Search for the cell housing the specified text and yield its (X, Y) center coordinate. 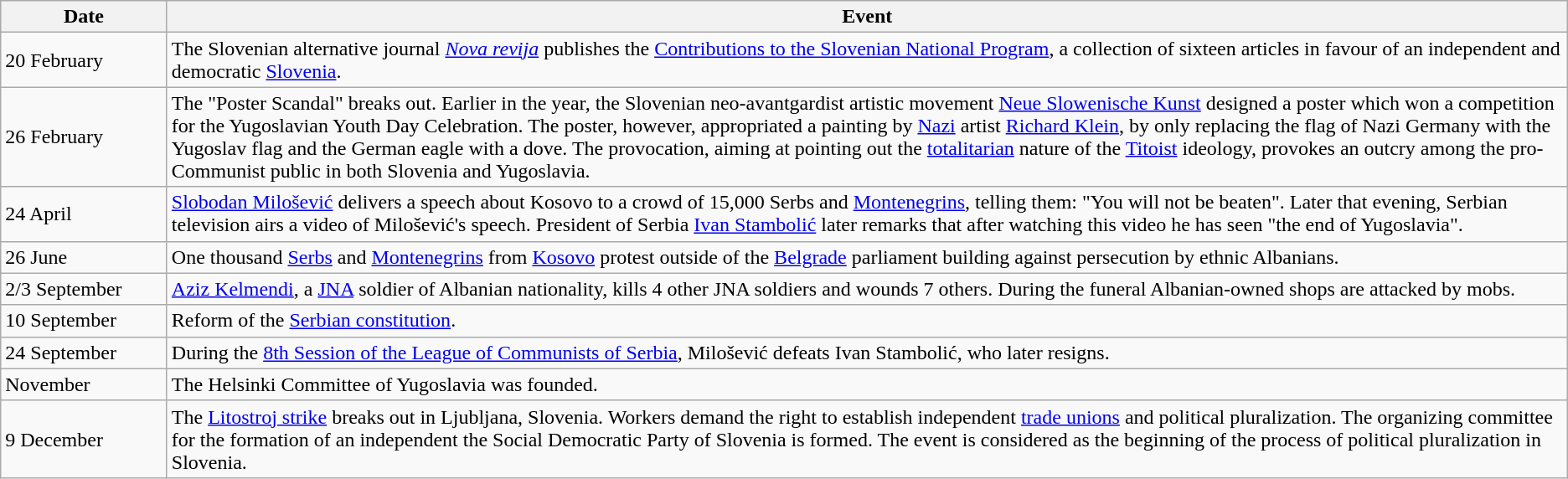
One thousand Serbs and Montenegrins from Kosovo protest outside of the Belgrade parliament building against persecution by ethnic Albanians. (867, 257)
20 February (84, 60)
2/3 September (84, 289)
November (84, 384)
Reform of the Serbian constitution. (867, 321)
10 September (84, 321)
26 June (84, 257)
During the 8th Session of the League of Communists of Serbia, Milošević defeats Ivan Stambolić, who later resigns. (867, 353)
24 September (84, 353)
9 December (84, 439)
Date (84, 17)
The Helsinki Committee of Yugoslavia was founded. (867, 384)
24 April (84, 214)
Event (867, 17)
26 February (84, 137)
